Return the [X, Y] coordinate for the center point of the cell that contains the specified text.  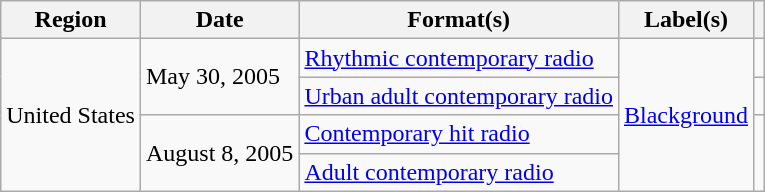
Blackground [686, 115]
Urban adult contemporary radio [459, 96]
Region [71, 20]
Format(s) [459, 20]
Label(s) [686, 20]
Date [219, 20]
Contemporary hit radio [459, 134]
Rhythmic contemporary radio [459, 58]
Adult contemporary radio [459, 172]
August 8, 2005 [219, 153]
May 30, 2005 [219, 77]
United States [71, 115]
